Return the (X, Y) coordinate for the center point of the cell that contains the specified text.  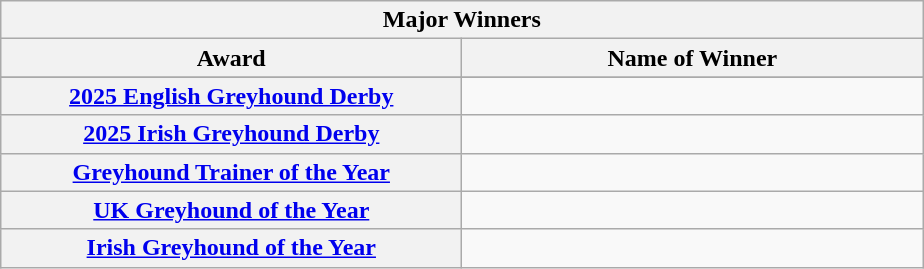
Irish Greyhound of the Year (232, 248)
2025 Irish Greyhound Derby (232, 134)
Award (232, 58)
Name of Winner (692, 58)
UK Greyhound of the Year (232, 210)
Greyhound Trainer of the Year (232, 172)
2025 English Greyhound Derby (232, 96)
Major Winners (462, 20)
